Return the (X, Y) coordinate for the center point of the cell that contains the specified text.  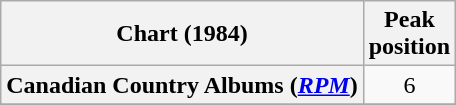
6 (409, 85)
Chart (1984) (182, 34)
Canadian Country Albums (RPM) (182, 85)
Peak position (409, 34)
